Output the (X, Y) coordinate of the center of the cell containing the given text.  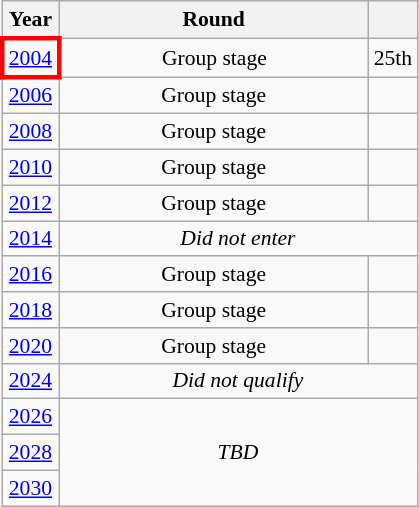
TBD (238, 452)
2016 (30, 275)
2030 (30, 488)
2020 (30, 346)
2012 (30, 203)
2010 (30, 168)
2004 (30, 58)
2014 (30, 239)
Year (30, 20)
Did not qualify (238, 381)
2006 (30, 96)
2018 (30, 310)
Did not enter (238, 239)
25th (394, 58)
2024 (30, 381)
Round (214, 20)
2026 (30, 417)
2028 (30, 453)
2008 (30, 132)
